Detect which cell encompasses the target text, then output its [x, y] center coordinate. 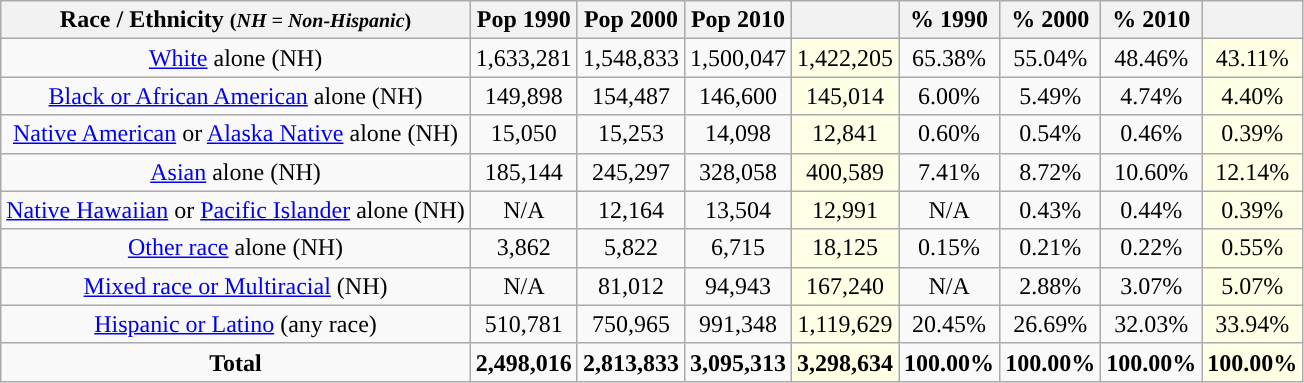
3,095,313 [738, 362]
0.54% [1050, 134]
400,589 [844, 172]
1,548,833 [630, 58]
991,348 [738, 324]
3,298,634 [844, 362]
13,504 [738, 210]
1,500,047 [738, 58]
43.11% [1252, 58]
0.15% [950, 248]
510,781 [524, 324]
7.41% [950, 172]
0.22% [1152, 248]
0.55% [1252, 248]
0.44% [1152, 210]
0.60% [950, 134]
18,125 [844, 248]
5,822 [630, 248]
32.03% [1152, 324]
10.60% [1152, 172]
4.40% [1252, 96]
94,943 [738, 286]
Other race alone (NH) [236, 248]
12,841 [844, 134]
750,965 [630, 324]
245,297 [630, 172]
8.72% [1050, 172]
Pop 2010 [738, 20]
4.74% [1152, 96]
167,240 [844, 286]
20.45% [950, 324]
185,144 [524, 172]
12,164 [630, 210]
33.94% [1252, 324]
% 2000 [1050, 20]
15,253 [630, 134]
Black or African American alone (NH) [236, 96]
0.43% [1050, 210]
Asian alone (NH) [236, 172]
White alone (NH) [236, 58]
149,898 [524, 96]
3,862 [524, 248]
% 2010 [1152, 20]
Pop 1990 [524, 20]
Total [236, 362]
12.14% [1252, 172]
81,012 [630, 286]
2,498,016 [524, 362]
146,600 [738, 96]
5.49% [1050, 96]
55.04% [1050, 58]
Mixed race or Multiracial (NH) [236, 286]
154,487 [630, 96]
26.69% [1050, 324]
15,050 [524, 134]
0.46% [1152, 134]
14,098 [738, 134]
48.46% [1152, 58]
1,119,629 [844, 324]
3.07% [1152, 286]
Race / Ethnicity (NH = Non-Hispanic) [236, 20]
145,014 [844, 96]
Native Hawaiian or Pacific Islander alone (NH) [236, 210]
6.00% [950, 96]
65.38% [950, 58]
% 1990 [950, 20]
1,633,281 [524, 58]
1,422,205 [844, 58]
Hispanic or Latino (any race) [236, 324]
12,991 [844, 210]
2.88% [1050, 286]
Native American or Alaska Native alone (NH) [236, 134]
Pop 2000 [630, 20]
5.07% [1252, 286]
328,058 [738, 172]
6,715 [738, 248]
0.21% [1050, 248]
2,813,833 [630, 362]
